Capture the cell that displays the provided text and extract its (x, y) central coordinate. 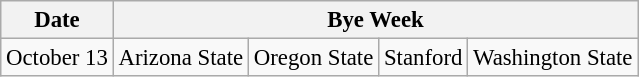
October 13 (57, 58)
Washington State (553, 58)
Date (57, 20)
Oregon State (313, 58)
Stanford (424, 58)
Arizona State (180, 58)
Bye Week (376, 20)
